Return (X, Y) of the center of cell containing provided text 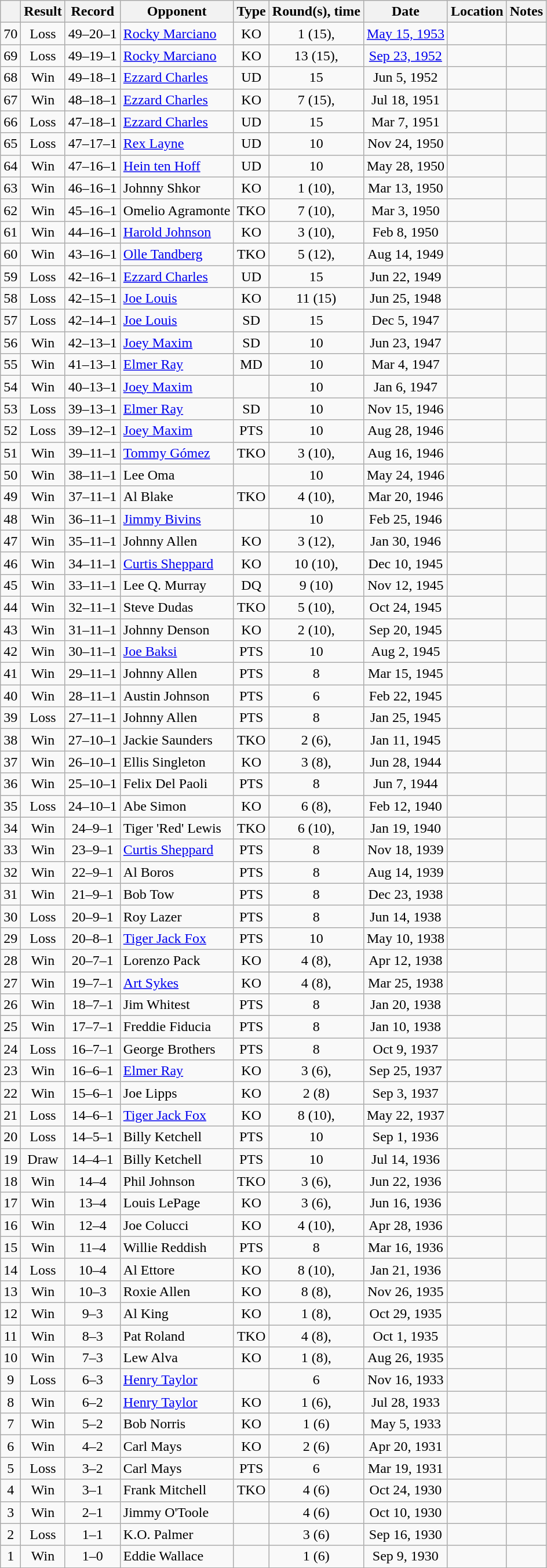
Location (477, 12)
Dec 23, 1938 (406, 894)
66 (10, 122)
6 (10), (316, 828)
2 (10), (316, 629)
45 (10, 585)
Dec 10, 1945 (406, 563)
49–20–1 (93, 34)
8 (8), (316, 1291)
7 (10), (316, 210)
Hein ten Hoff (177, 166)
Joe Lipps (177, 1093)
6 (8), (316, 806)
21–9–1 (93, 894)
Aug 28, 1946 (406, 431)
Freddie Fiducia (177, 1027)
45–16–1 (93, 210)
22–9–1 (93, 872)
Al King (177, 1313)
Feb 22, 1945 (406, 696)
May 15, 1953 (406, 34)
Mar 4, 1947 (406, 365)
Apr 12, 1938 (406, 960)
5 (10), (316, 607)
24–10–1 (93, 806)
Austin Johnson (177, 696)
Sep 23, 1952 (406, 56)
Oct 10, 1930 (406, 1512)
46 (10, 563)
Mar 7, 1951 (406, 122)
19 (10, 1159)
42 (10, 652)
35 (10, 806)
Jackie Saunders (177, 740)
23 (10, 1071)
Mar 20, 1946 (406, 497)
36 (10, 784)
32 (10, 872)
32–11–1 (93, 607)
Jan 20, 1938 (406, 1005)
43–16–1 (93, 254)
51 (10, 453)
Bob Tow (177, 894)
37–11–1 (93, 497)
20–9–1 (93, 916)
Jan 30, 1946 (406, 541)
Oct 29, 1935 (406, 1313)
30 (10, 916)
Sep 25, 1937 (406, 1071)
Oct 24, 1945 (406, 607)
22 (10, 1093)
33 (10, 850)
31–11–1 (93, 629)
5 (10, 1468)
Ellis Singleton (177, 762)
Abe Simon (177, 806)
10–3 (93, 1291)
16–7–1 (93, 1049)
Mar 13, 1950 (406, 188)
Bob Norris (177, 1424)
Jan 25, 1945 (406, 718)
Willie Reddish (177, 1247)
Record (93, 12)
65 (10, 144)
6–3 (93, 1380)
3 (8), (316, 762)
Eddie Wallace (177, 1556)
Johnny Denson (177, 629)
Nov 24, 1950 (406, 144)
8–3 (93, 1335)
59 (10, 277)
54 (10, 387)
Draw (43, 1159)
Mar 16, 1936 (406, 1247)
2–1 (93, 1512)
Aug 14, 1949 (406, 254)
Jun 22, 1936 (406, 1181)
Feb 25, 1946 (406, 519)
Nov 15, 1946 (406, 409)
Jun 23, 1947 (406, 343)
3–1 (93, 1490)
41–13–1 (93, 365)
Roxie Allen (177, 1291)
Jan 11, 1945 (406, 740)
10 (10), (316, 563)
7–3 (93, 1358)
Type (251, 12)
Sep 1, 1936 (406, 1137)
52 (10, 431)
Opponent (177, 12)
44–16–1 (93, 232)
39 (10, 718)
63 (10, 188)
15–6–1 (93, 1093)
4 (10, 1490)
30–11–1 (93, 652)
42–14–1 (93, 321)
2 (6) (316, 1446)
Dec 5, 1947 (406, 321)
47–18–1 (93, 122)
49 (10, 497)
Jimmy Bivins (177, 519)
Nov 16, 1933 (406, 1380)
70 (10, 34)
34–11–1 (93, 563)
Phil Johnson (177, 1181)
1–0 (93, 1556)
29 (10, 938)
Oct 24, 1930 (406, 1490)
Feb 8, 1950 (406, 232)
Pat Roland (177, 1335)
28 (10, 960)
16 (10, 1225)
10–4 (93, 1269)
2 (8) (316, 1093)
2 (6), (316, 740)
39–13–1 (93, 409)
Frank Mitchell (177, 1490)
May 5, 1933 (406, 1424)
K.O. Palmer (177, 1534)
20 (10, 1137)
41 (10, 674)
17 (10, 1203)
Sep 20, 1945 (406, 629)
Jim Whitest (177, 1005)
Aug 16, 1946 (406, 453)
27–10–1 (93, 740)
39–12–1 (93, 431)
Nov 18, 1939 (406, 850)
26–10–1 (93, 762)
53 (10, 409)
George Brothers (177, 1049)
9–3 (93, 1313)
1 (10), (316, 188)
7 (15), (316, 100)
4–2 (93, 1446)
49–18–1 (93, 78)
3 (10, 1512)
68 (10, 78)
Round(s), time (316, 12)
19–7–1 (93, 983)
33–11–1 (93, 585)
Jun 25, 1948 (406, 299)
3–2 (93, 1468)
39–11–1 (93, 453)
Oct 9, 1937 (406, 1049)
48 (10, 519)
Jul 18, 1951 (406, 100)
62 (10, 210)
Jun 22, 1949 (406, 277)
47–16–1 (93, 166)
Jun 14, 1938 (406, 916)
23–9–1 (93, 850)
Apr 20, 1931 (406, 1446)
67 (10, 100)
Sep 9, 1930 (406, 1556)
Aug 14, 1939 (406, 872)
14–5–1 (93, 1137)
48–18–1 (93, 100)
1 (6), (316, 1402)
60 (10, 254)
Omelio Agramonte (177, 210)
36–11–1 (93, 519)
26 (10, 1005)
42–15–1 (93, 299)
25 (10, 1027)
Nov 12, 1945 (406, 585)
46–16–1 (93, 188)
14–6–1 (93, 1115)
25–10–1 (93, 784)
13–4 (93, 1203)
57 (10, 321)
Jan 21, 1936 (406, 1269)
Lee Q. Murray (177, 585)
44 (10, 607)
Joe Baksi (177, 652)
Jan 6, 1947 (406, 387)
1 (15), (316, 34)
May 28, 1950 (406, 166)
27 (10, 983)
43 (10, 629)
40–13–1 (93, 387)
Jan 19, 1940 (406, 828)
Mar 19, 1931 (406, 1468)
7 (10, 1424)
Jul 14, 1936 (406, 1159)
Tiger 'Red' Lewis (177, 828)
Nov 26, 1935 (406, 1291)
Aug 26, 1935 (406, 1358)
Roy Lazer (177, 916)
Harold Johnson (177, 232)
1–1 (93, 1534)
28–11–1 (93, 696)
Jul 28, 1933 (406, 1402)
56 (10, 343)
Aug 2, 1945 (406, 652)
69 (10, 56)
5–2 (93, 1424)
17–7–1 (93, 1027)
Jun 5, 1952 (406, 78)
47–17–1 (93, 144)
29–11–1 (93, 674)
38–11–1 (93, 475)
50 (10, 475)
DQ (251, 585)
Al Boros (177, 872)
24 (10, 1049)
64 (10, 166)
47 (10, 541)
Felix Del Paoli (177, 784)
42–13–1 (93, 343)
9 (10, 1380)
42–16–1 (93, 277)
20–7–1 (93, 960)
Lew Alva (177, 1358)
11–4 (93, 1247)
Notes (526, 12)
Lorenzo Pack (177, 960)
Feb 12, 1940 (406, 806)
24–9–1 (93, 828)
Jun 16, 1936 (406, 1203)
40 (10, 696)
Art Sykes (177, 983)
13 (15), (316, 56)
Sep 16, 1930 (406, 1534)
Apr 28, 1936 (406, 1225)
2 (10, 1534)
14–4 (93, 1181)
12 (10, 1313)
14 (10, 1269)
16–6–1 (93, 1071)
Johnny Shkor (177, 188)
6–2 (93, 1402)
21 (10, 1115)
Result (43, 12)
5 (12), (316, 254)
34 (10, 828)
Mar 15, 1945 (406, 674)
3 (12), (316, 541)
Sep 3, 1937 (406, 1093)
Tommy Gómez (177, 453)
Jun 7, 1944 (406, 784)
Lee Oma (177, 475)
May 10, 1938 (406, 938)
May 22, 1937 (406, 1115)
Jan 10, 1938 (406, 1027)
37 (10, 762)
Jun 28, 1944 (406, 762)
55 (10, 365)
49–19–1 (93, 56)
Joe Colucci (177, 1225)
18 (10, 1181)
3 (6) (316, 1534)
Olle Tandberg (177, 254)
Mar 3, 1950 (406, 210)
May 24, 1946 (406, 475)
11 (10, 1335)
Louis LePage (177, 1203)
9 (10) (316, 585)
MD (251, 365)
Oct 1, 1935 (406, 1335)
27–11–1 (93, 718)
20–8–1 (93, 938)
12–4 (93, 1225)
35–11–1 (93, 541)
Rex Layne (177, 144)
38 (10, 740)
Steve Dudas (177, 607)
14–4–1 (93, 1159)
Al Blake (177, 497)
Jimmy O'Toole (177, 1512)
61 (10, 232)
1 (10, 1556)
18–7–1 (93, 1005)
Al Ettore (177, 1269)
13 (10, 1291)
31 (10, 894)
Mar 25, 1938 (406, 983)
58 (10, 299)
Date (406, 12)
11 (15) (316, 299)
